Return the (x, y) coordinate for the center point of the cell that contains the specified text.  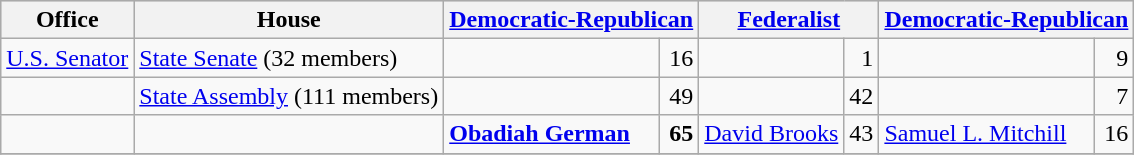
Samuel L. Mitchill (987, 134)
State Senate (32 members) (289, 58)
9 (1114, 58)
49 (678, 96)
U.S. Senator (68, 58)
65 (678, 134)
1 (862, 58)
State Assembly (111 members) (289, 96)
Federalist (789, 20)
Office (68, 20)
42 (862, 96)
House (289, 20)
7 (1114, 96)
43 (862, 134)
David Brooks (772, 134)
Obadiah German (552, 134)
